Pinpoint the cell where the given text exists, returning its [x, y] midpoint coordinate. 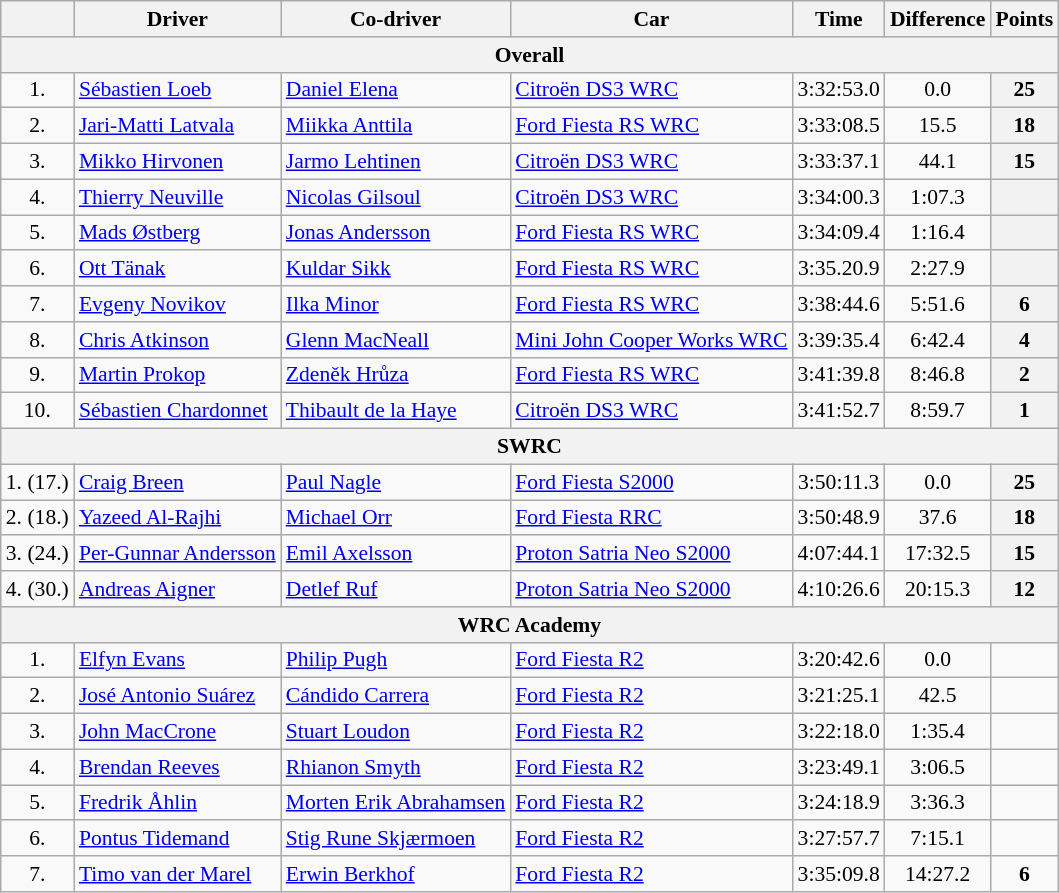
3:23:49.1 [839, 767]
Fredrik Åhlin [178, 803]
3:36.3 [938, 803]
Brendan Reeves [178, 767]
4:07:44.1 [839, 554]
3:33:37.1 [839, 162]
Ilka Minor [396, 304]
Elfyn Evans [178, 660]
Thibault de la Haye [396, 411]
7:15.1 [938, 839]
Stuart Loudon [396, 732]
8:59.7 [938, 411]
Car [651, 19]
1:35.4 [938, 732]
Zdeněk Hrůza [396, 375]
3:34:00.3 [839, 197]
Cándido Carrera [396, 696]
John MacCrone [178, 732]
Thierry Neuville [178, 197]
3:27:57.7 [839, 839]
3:41:52.7 [839, 411]
SWRC [530, 447]
Paul Nagle [396, 482]
3. (24.) [38, 554]
20:15.3 [938, 589]
Morten Erik Abrahamsen [396, 803]
1 [1024, 411]
10. [38, 411]
Philip Pugh [396, 660]
Overall [530, 55]
3:20:42.6 [839, 660]
Sébastien Chardonnet [178, 411]
3:33:08.5 [839, 126]
3:35.20.9 [839, 269]
Michael Orr [396, 518]
15.5 [938, 126]
17:32.5 [938, 554]
Mini John Cooper Works WRC [651, 340]
8:46.8 [938, 375]
Craig Breen [178, 482]
3:39:35.4 [839, 340]
Jarmo Lehtinen [396, 162]
Points [1024, 19]
Pontus Tidemand [178, 839]
12 [1024, 589]
44.1 [938, 162]
Ford Fiesta RRC [651, 518]
Co-driver [396, 19]
Stig Rune Skjærmoen [396, 839]
Time [839, 19]
3:21:25.1 [839, 696]
2 [1024, 375]
3:06.5 [938, 767]
Andreas Aigner [178, 589]
8. [38, 340]
3:32:53.0 [839, 90]
9. [38, 375]
3:38:44.6 [839, 304]
42.5 [938, 696]
4:10:26.6 [839, 589]
Chris Atkinson [178, 340]
Detlef Ruf [396, 589]
Daniel Elena [396, 90]
Erwin Berkhof [396, 874]
3:41:39.8 [839, 375]
Mikko Hirvonen [178, 162]
Ott Tänak [178, 269]
3:22:18.0 [839, 732]
Miikka Anttila [396, 126]
Timo van der Marel [178, 874]
Evgeny Novikov [178, 304]
1. (17.) [38, 482]
Per-Gunnar Andersson [178, 554]
4. (30.) [38, 589]
2:27.9 [938, 269]
3:24:18.9 [839, 803]
1:07.3 [938, 197]
Difference [938, 19]
3:34:09.4 [839, 233]
Martin Prokop [178, 375]
1:16.4 [938, 233]
Yazeed Al-Rajhi [178, 518]
Emil Axelsson [396, 554]
5:51.6 [938, 304]
Rhianon Smyth [396, 767]
4 [1024, 340]
Glenn MacNeall [396, 340]
Ford Fiesta S2000 [651, 482]
Sébastien Loeb [178, 90]
WRC Academy [530, 625]
2. (18.) [38, 518]
3:35:09.8 [839, 874]
3:50:11.3 [839, 482]
José Antonio Suárez [178, 696]
Nicolas Gilsoul [396, 197]
Driver [178, 19]
6:42.4 [938, 340]
14:27.2 [938, 874]
37.6 [938, 518]
Kuldar Sikk [396, 269]
Jari-Matti Latvala [178, 126]
Jonas Andersson [396, 233]
Mads Østberg [178, 233]
3:50:48.9 [839, 518]
